For the text-containing cell, return its midpoint in (X, Y) coordinate format. 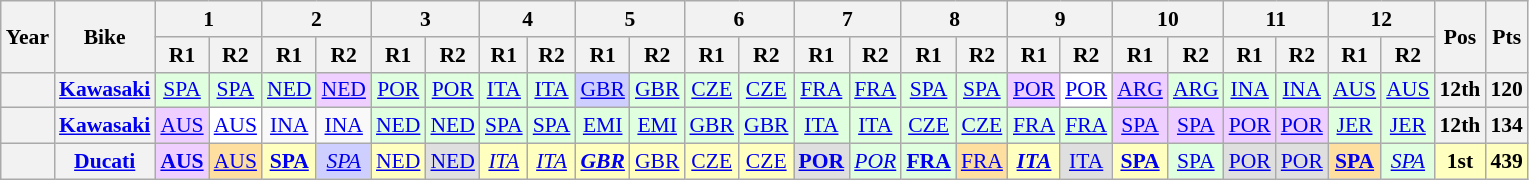
1st (1460, 162)
2 (316, 19)
Pos (1460, 36)
3 (426, 19)
9 (1060, 19)
134 (1506, 126)
4 (528, 19)
8 (954, 19)
5 (630, 19)
10 (1168, 19)
11 (1276, 19)
Bike (104, 36)
6 (738, 19)
12 (1382, 19)
Year (28, 36)
7 (848, 19)
439 (1506, 162)
1 (208, 19)
120 (1506, 90)
Ducati (104, 162)
Pts (1506, 36)
